Capture the cell that displays the provided text and extract its (X, Y) central coordinate. 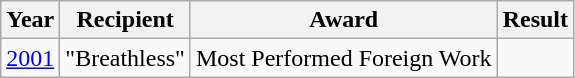
Recipient (126, 20)
Award (344, 20)
Most Performed Foreign Work (344, 58)
Result (535, 20)
"Breathless" (126, 58)
Year (30, 20)
2001 (30, 58)
